Provide the [x, y] coordinate of the cell's center where the given text is located.  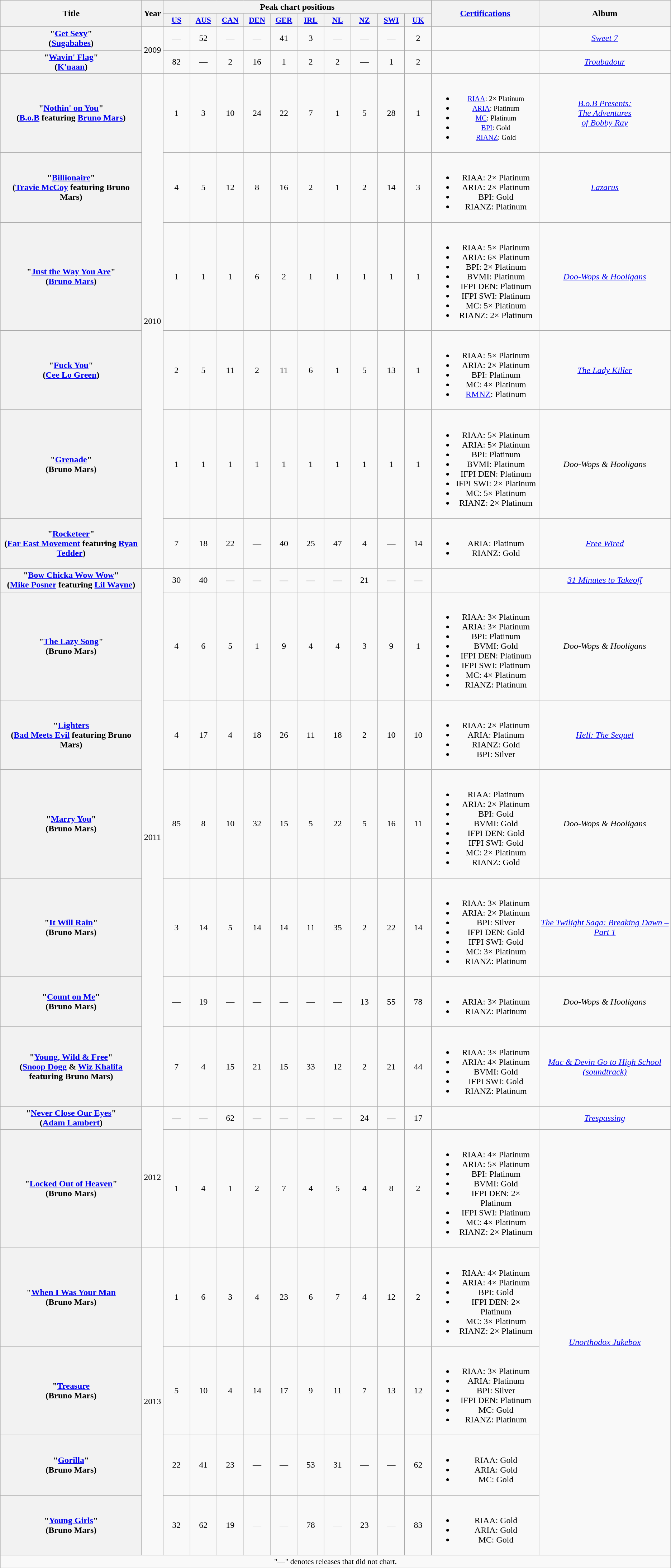
IRL [310, 20]
"When I Was Your Man(Bruno Mars) [71, 1297]
Troubadour [605, 62]
"Marry You"(Bruno Mars) [71, 824]
2012 [153, 1177]
"Fuck You"(Cee Lo Green) [71, 370]
"Get Sexy"(Sugababes) [71, 38]
RIAA: 2× PlatinumARIA: PlatinumMC: PlatinumBPI: GoldRIANZ: Gold [485, 113]
82 [176, 62]
Hell: The Sequel [605, 735]
"Grenade"(Bruno Mars) [71, 464]
"Billionaire"(Travie McCoy featuring Bruno Mars) [71, 188]
Title [71, 14]
"Locked Out of Heaven"(Bruno Mars) [71, 1189]
"Young, Wild & Free"(Snoop Dogg & Wiz Khalifa featuring Bruno Mars) [71, 1067]
"—" denotes releases that did not chart. [335, 1562]
31 Minutes to Takeoff [605, 580]
"Treasure(Bruno Mars) [71, 1391]
2009 [153, 50]
RIAA: 4× PlatinumARIA: 5× PlatinumBPI: PlatinumBVMI: GoldIFPI DEN: 2× PlatinumIFPI SWI: PlatinumMC: 4× PlatinumRIANZ: 2× Platinum [485, 1189]
"Count on Me"(Bruno Mars) [71, 1002]
44 [418, 1067]
2011 [153, 837]
CAN [230, 20]
RIAA: PlatinumARIA: 2× PlatinumBPI: GoldBVMI: GoldIFPI DEN: GoldIFPI SWI: GoldMC: 2× PlatinumRIANZ: Gold [485, 824]
Unorthodox Jukebox [605, 1342]
DEN [257, 20]
RIAA: 2× PlatinumARIA: PlatinumRIANZ: GoldBPI: Silver [485, 735]
Sweet 7 [605, 38]
Lazarus [605, 188]
Year [153, 14]
AUS [204, 20]
30 [176, 580]
85 [176, 824]
RIAA: 2× PlatinumARIA: 2× PlatinumBPI: GoldRIANZ: Platinum [485, 188]
The Twilight Saga: Breaking Dawn – Part 1 [605, 927]
52 [204, 38]
RIAA: 3× PlatinumARIA: 3× PlatinumBPI: PlatinumBVMI: GoldIFPI DEN: PlatinumIFPI SWI: PlatinumMC: 4× PlatinumRIANZ: Platinum [485, 646]
ARIA: 3× PlatinumRIANZ: Platinum [485, 1002]
"Lighters(Bad Meets Evil featuring Bruno Mars) [71, 735]
55 [391, 1002]
"Young Girls"(Bruno Mars) [71, 1525]
"Wavin' Flag"(K'naan) [71, 62]
2013 [153, 1401]
UK [418, 20]
ARIA: PlatinumRIANZ: Gold [485, 543]
"Never Close Our Eyes"(Adam Lambert) [71, 1118]
Certifications [485, 14]
25 [310, 543]
33 [310, 1067]
The Lady Killer [605, 370]
28 [391, 113]
"The Lazy Song"(Bruno Mars) [71, 646]
47 [338, 543]
RIAA: 4× PlatinumARIA: 4× PlatinumBPI: GoldIFPI DEN: 2× PlatinumMC: 3× PlatinumRIANZ: 2× Platinum [485, 1297]
Trespassing [605, 1118]
31 [338, 1465]
"Nothin' on You"(B.o.B featuring Bruno Mars) [71, 113]
SWI [391, 20]
RIAA: 3× PlatinumARIA: 2× PlatinumBPI: SilverIFPI DEN: GoldIFPI SWI: GoldMC: 3× PlatinumRIANZ: Platinum [485, 927]
RIAA: 3× PlatinumARIA: PlatinumBPI: SilverIFPI DEN: PlatinumMC: GoldRIANZ: Platinum [485, 1391]
GER [284, 20]
"It Will Rain"(Bruno Mars) [71, 927]
35 [338, 927]
53 [310, 1465]
"Just the Way You Are"(Bruno Mars) [71, 277]
RIAA: 3× PlatinumARIA: 4× PlatinumBVMI: GoldIFPI SWI: GoldRIANZ: Platinum [485, 1067]
NZ [364, 20]
Peak chart positions [298, 7]
83 [418, 1525]
Mac & Devin Go to High School (soundtrack) [605, 1067]
Free Wired [605, 543]
"Bow Chicka Wow Wow"(Mike Posner featuring Lil Wayne) [71, 580]
"Gorilla"(Bruno Mars) [71, 1465]
26 [284, 735]
"Rocketeer"(Far East Movement featuring Ryan Tedder) [71, 543]
B.o.B Presents:The Adventuresof Bobby Ray [605, 113]
RIAA: 5× PlatinumARIA: 5× PlatinumBPI: PlatinumBVMI: PlatinumIFPI DEN: PlatinumIFPI SWI: 2× PlatinumMC: 5× PlatinumRIANZ: 2× Platinum [485, 464]
US [176, 20]
Album [605, 14]
NL [338, 20]
2010 [153, 321]
RIAA: 5× PlatinumARIA: 2× PlatinumBPI: PlatinumMC: 4× PlatinumRMNZ: Platinum [485, 370]
RIAA: 5× PlatinumARIA: 6× PlatinumBPI: 2× PlatinumBVMI: PlatinumIFPI DEN: PlatinumIFPI SWI: PlatinumMC: 5× PlatinumRIANZ: 2× Platinum [485, 277]
